Determine the (X, Y) coordinate at the center of the cell enclosing the given text.  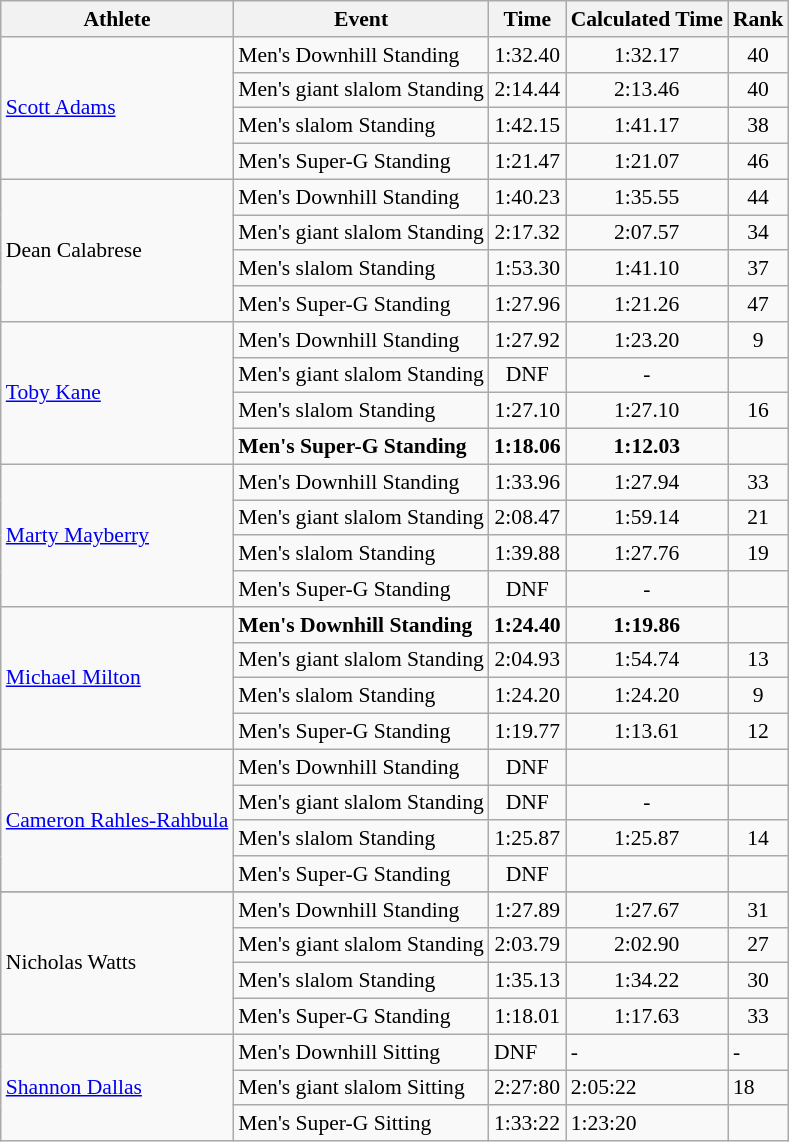
Rank (758, 19)
2:03.79 (528, 945)
2:05:22 (647, 1088)
44 (758, 197)
1:54.74 (647, 660)
21 (758, 518)
1:33.96 (528, 482)
Men's Downhill Sitting (361, 1052)
Shannon Dallas (118, 1088)
1:33:22 (528, 1124)
38 (758, 126)
Toby Kane (118, 393)
27 (758, 945)
Nicholas Watts (118, 963)
Michael Milton (118, 678)
37 (758, 269)
Calculated Time (647, 19)
1:39.88 (528, 554)
1:41.10 (647, 269)
47 (758, 304)
1:17.63 (647, 1017)
1:24.40 (528, 625)
13 (758, 660)
1:27.67 (647, 910)
16 (758, 411)
2:17.32 (528, 233)
1:53.30 (528, 269)
Athlete (118, 19)
2:13.46 (647, 90)
1:19.86 (647, 625)
1:35.55 (647, 197)
31 (758, 910)
1:27.89 (528, 910)
Scott Adams (118, 108)
18 (758, 1088)
14 (758, 839)
Dean Calabrese (118, 250)
1:27.96 (528, 304)
Men's Super-G Sitting (361, 1124)
Time (528, 19)
46 (758, 162)
1:40.23 (528, 197)
2:27:80 (528, 1088)
1:27.94 (647, 482)
1:18.06 (528, 447)
Event (361, 19)
19 (758, 554)
2:08.47 (528, 518)
1:21.07 (647, 162)
1:34.22 (647, 981)
Cameron Rahles-Rahbula (118, 820)
34 (758, 233)
1:35.13 (528, 981)
Marty Mayberry (118, 535)
2:07.57 (647, 233)
1:41.17 (647, 126)
1:19.77 (528, 732)
1:23.20 (647, 340)
1:12.03 (647, 447)
1:13.61 (647, 732)
1:59.14 (647, 518)
1:18.01 (528, 1017)
1:23:20 (647, 1124)
2:02.90 (647, 945)
2:04.93 (528, 660)
Men's giant slalom Sitting (361, 1088)
1:27.92 (528, 340)
1:32.40 (528, 55)
30 (758, 981)
1:32.17 (647, 55)
1:21.47 (528, 162)
12 (758, 732)
1:27.76 (647, 554)
2:14.44 (528, 90)
1:42.15 (528, 126)
1:21.26 (647, 304)
